Determine the (X, Y) coordinate at the center of the cell enclosing the given text.  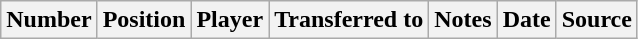
Notes (463, 20)
Source (596, 20)
Transferred to (349, 20)
Number (49, 20)
Player (230, 20)
Date (526, 20)
Position (144, 20)
